Return the (x, y) coordinate for the center point of the cell that contains the specified text.  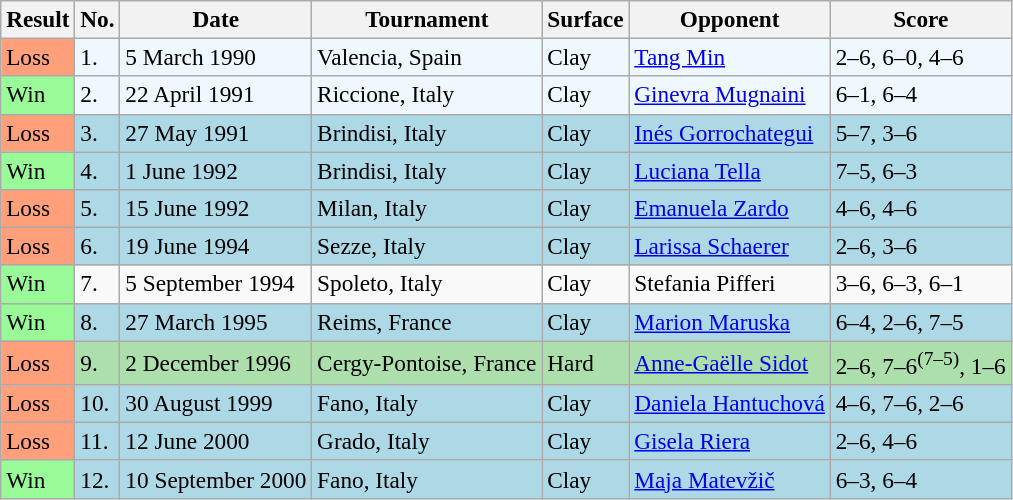
2–6, 7–6(7–5), 1–6 (920, 362)
1 June 1992 (216, 170)
27 May 1991 (216, 133)
Reims, France (427, 322)
27 March 1995 (216, 322)
12 June 2000 (216, 441)
6–1, 6–4 (920, 95)
2–6, 6–0, 4–6 (920, 57)
6. (98, 246)
Gisela Riera (730, 441)
Sezze, Italy (427, 246)
Result (38, 19)
Emanuela Zardo (730, 208)
15 June 1992 (216, 208)
4. (98, 170)
Tang Min (730, 57)
5 September 1994 (216, 284)
Grado, Italy (427, 441)
Tournament (427, 19)
6–3, 6–4 (920, 479)
19 June 1994 (216, 246)
8. (98, 322)
Larissa Schaerer (730, 246)
Anne-Gaëlle Sidot (730, 362)
Date (216, 19)
7–5, 6–3 (920, 170)
4–6, 4–6 (920, 208)
12. (98, 479)
10 September 2000 (216, 479)
Spoleto, Italy (427, 284)
2–6, 4–6 (920, 441)
Cergy-Pontoise, France (427, 362)
Milan, Italy (427, 208)
Maja Matevžič (730, 479)
5. (98, 208)
Marion Maruska (730, 322)
Score (920, 19)
Valencia, Spain (427, 57)
5 March 1990 (216, 57)
9. (98, 362)
10. (98, 403)
Daniela Hantuchová (730, 403)
Hard (586, 362)
2 December 1996 (216, 362)
5–7, 3–6 (920, 133)
2–6, 3–6 (920, 246)
Surface (586, 19)
Riccione, Italy (427, 95)
Inés Gorrochategui (730, 133)
4–6, 7–6, 2–6 (920, 403)
Ginevra Mugnaini (730, 95)
6–4, 2–6, 7–5 (920, 322)
22 April 1991 (216, 95)
Opponent (730, 19)
3–6, 6–3, 6–1 (920, 284)
Stefania Pifferi (730, 284)
7. (98, 284)
11. (98, 441)
No. (98, 19)
3. (98, 133)
1. (98, 57)
Luciana Tella (730, 170)
2. (98, 95)
30 August 1999 (216, 403)
